Identify which cell holds the provided text, then report its [X, Y] central coordinate. 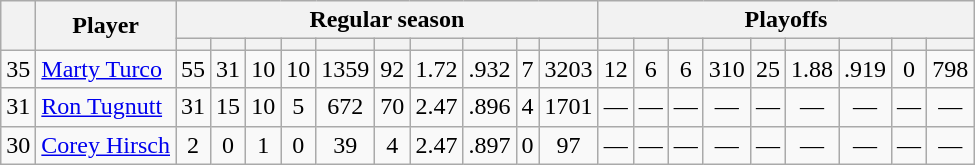
1 [264, 145]
Corey Hirsch [106, 145]
310 [726, 69]
97 [568, 145]
.919 [866, 69]
2 [194, 145]
1.72 [436, 69]
Marty Turco [106, 69]
12 [616, 69]
7 [528, 69]
Playoffs [786, 20]
Player [106, 26]
.897 [490, 145]
35 [18, 69]
1359 [346, 69]
798 [950, 69]
30 [18, 145]
Ron Tugnutt [106, 107]
672 [346, 107]
1701 [568, 107]
.932 [490, 69]
70 [392, 107]
5 [298, 107]
39 [346, 145]
25 [768, 69]
55 [194, 69]
15 [228, 107]
Regular season [388, 20]
92 [392, 69]
.896 [490, 107]
3203 [568, 69]
1.88 [812, 69]
